Return [X, Y] of the center of cell containing provided text 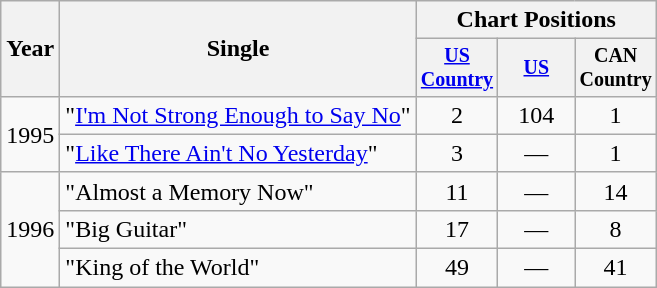
8 [616, 229]
"Like There Ain't No Yesterday" [238, 153]
US [536, 68]
1996 [30, 229]
41 [616, 268]
"I'm Not Strong Enough to Say No" [238, 115]
17 [457, 229]
14 [616, 191]
CAN Country [616, 68]
Single [238, 49]
11 [457, 191]
Year [30, 49]
"King of the World" [238, 268]
Chart Positions [536, 20]
"Almost a Memory Now" [238, 191]
US Country [457, 68]
3 [457, 153]
"Big Guitar" [238, 229]
1995 [30, 134]
49 [457, 268]
104 [536, 115]
2 [457, 115]
